Output the (X, Y) coordinate of the center of the cell containing the given text.  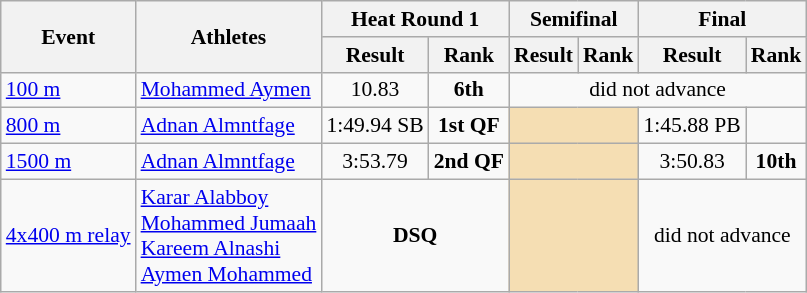
100 m (68, 90)
1500 m (68, 162)
10th (776, 162)
4x400 m relay (68, 235)
Heat Round 1 (415, 19)
Athletes (229, 36)
Mohammed Aymen (229, 90)
1:45.88 PB (692, 126)
2nd QF (469, 162)
6th (469, 90)
DSQ (415, 235)
Final (722, 19)
1st QF (469, 126)
3:50.83 (692, 162)
Semifinal (574, 19)
3:53.79 (374, 162)
Event (68, 36)
1:49.94 SB (374, 126)
10.83 (374, 90)
Karar AlabboyMohammed JumaahKareem AlnashiAymen Mohammed (229, 235)
800 m (68, 126)
